Output the (X, Y) coordinate of the center of the cell containing the given text.  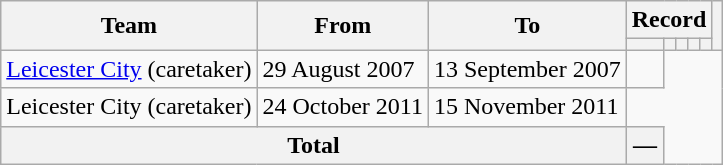
— (645, 145)
24 October 2011 (342, 107)
Total (314, 145)
13 September 2007 (527, 69)
Team (129, 26)
From (342, 26)
15 November 2011 (527, 107)
Record (669, 20)
29 August 2007 (342, 69)
To (527, 26)
